For the text-containing cell, return its midpoint in [x, y] coordinate format. 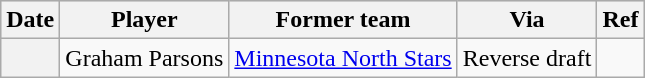
Date [30, 20]
Player [144, 20]
Via [527, 20]
Reverse draft [527, 58]
Minnesota North Stars [343, 58]
Ref [620, 20]
Graham Parsons [144, 58]
Former team [343, 20]
